Identify which cell holds the provided text, then report its [x, y] central coordinate. 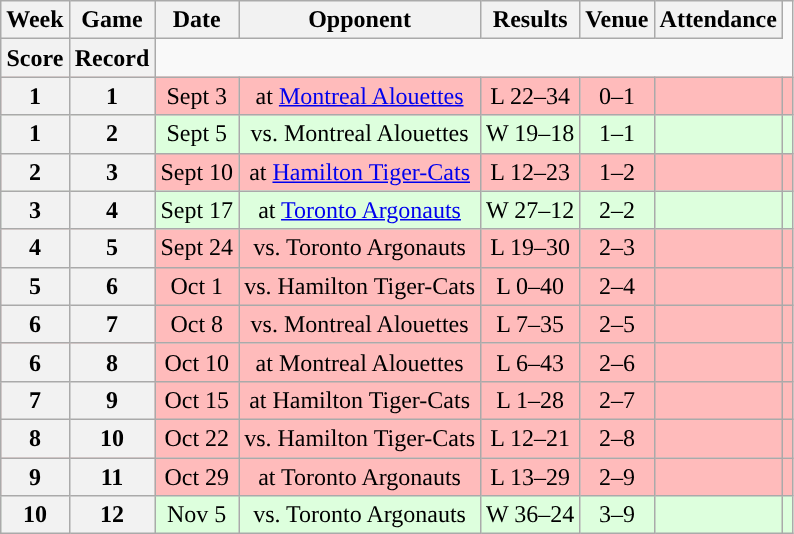
W 36–24 [530, 515]
Score [35, 58]
Oct 1 [197, 286]
L 12–21 [530, 438]
Nov 5 [197, 515]
Oct 22 [197, 438]
11 [112, 477]
Sept 10 [197, 172]
L 12–23 [530, 172]
Game [112, 20]
Oct 15 [197, 400]
Opponent [360, 20]
L 7–35 [530, 324]
Week [35, 20]
Sept 5 [197, 134]
W 27–12 [530, 210]
Sept 24 [197, 248]
2–9 [617, 477]
L 19–30 [530, 248]
Sept 3 [197, 96]
2–5 [617, 324]
2–4 [617, 286]
Oct 29 [197, 477]
3–9 [617, 515]
2–2 [617, 210]
1–2 [617, 172]
L 6–43 [530, 362]
Record [112, 58]
1–1 [617, 134]
Date [197, 20]
2–6 [617, 362]
L 22–34 [530, 96]
12 [112, 515]
L 1–28 [530, 400]
0–1 [617, 96]
Oct 10 [197, 362]
L 13–29 [530, 477]
2–3 [617, 248]
2–8 [617, 438]
Oct 8 [197, 324]
W 19–18 [530, 134]
Sept 17 [197, 210]
L 0–40 [530, 286]
2–7 [617, 400]
Results [530, 20]
Attendance [718, 20]
Venue [617, 20]
